Determine the [x, y] coordinate at the center of the cell enclosing the given text.  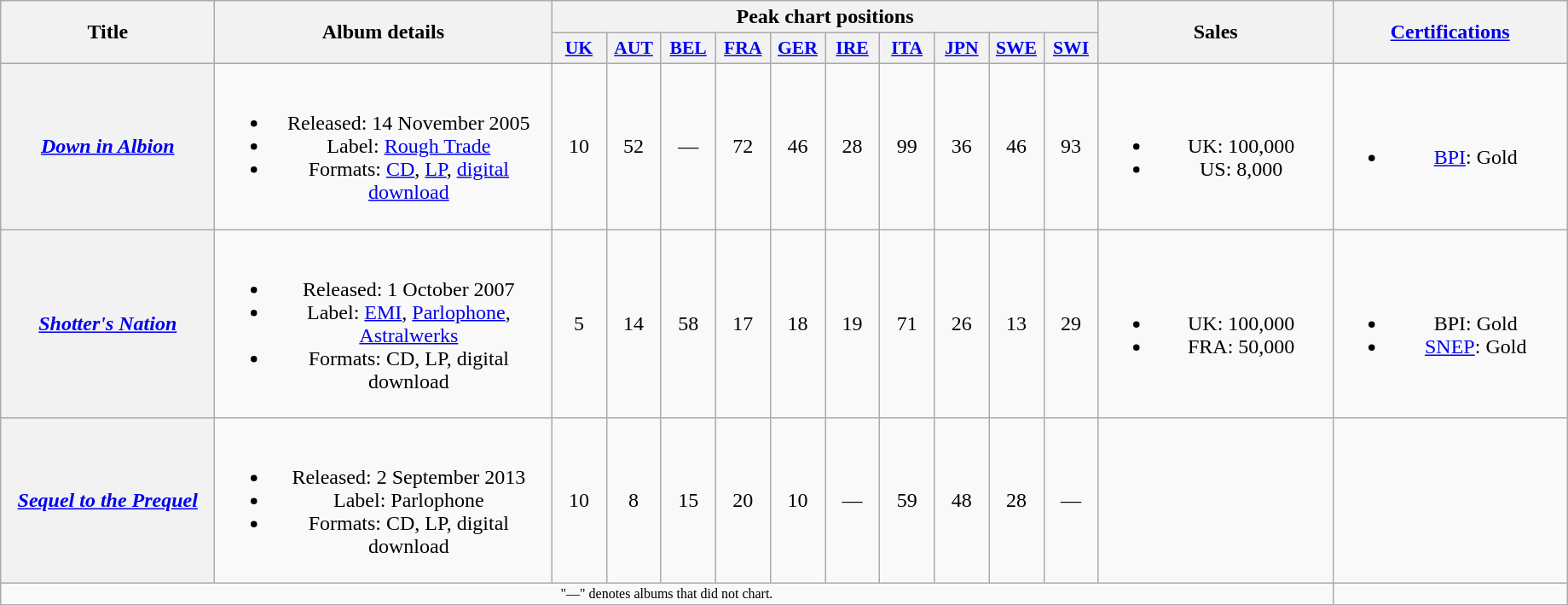
99 [907, 146]
"—" denotes albums that did not chart. [667, 594]
BPI: Gold [1449, 146]
19 [853, 323]
14 [634, 323]
Sales [1216, 32]
IRE [853, 49]
72 [743, 146]
BPI: GoldSNEP: Gold [1449, 323]
Released: 1 October 2007Label: EMI, Parlophone, AstralwerksFormats: CD, LP, digital download [384, 323]
48 [962, 501]
36 [962, 146]
GER [797, 49]
SWI [1071, 49]
ITA [907, 49]
20 [743, 501]
15 [688, 501]
UK [579, 49]
18 [797, 323]
UK: 100,000FRA: 50,000 [1216, 323]
8 [634, 501]
13 [1016, 323]
Sequel to the Prequel [107, 501]
JPN [962, 49]
Certifications [1449, 32]
Released: 2 September 2013Label: ParlophoneFormats: CD, LP, digital download [384, 501]
Down in Albion [107, 146]
Peak chart positions [825, 17]
Album details [384, 32]
26 [962, 323]
SWE [1016, 49]
Released: 14 November 2005Label: Rough TradeFormats: CD, LP, digital download [384, 146]
FRA [743, 49]
58 [688, 323]
93 [1071, 146]
UK: 100,000US: 8,000 [1216, 146]
5 [579, 323]
Title [107, 32]
59 [907, 501]
Shotter's Nation [107, 323]
71 [907, 323]
17 [743, 323]
BEL [688, 49]
AUT [634, 49]
29 [1071, 323]
52 [634, 146]
